Capture the cell that displays the provided text and extract its (X, Y) central coordinate. 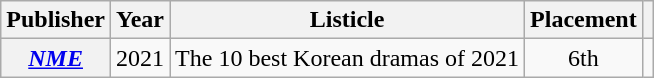
6th (584, 58)
The 10 best Korean dramas of 2021 (348, 58)
Publisher (56, 20)
Year (140, 20)
NME (56, 58)
Listicle (348, 20)
2021 (140, 58)
Placement (584, 20)
